From the cell containing the given text, extract its center point as (X, Y) coordinate. 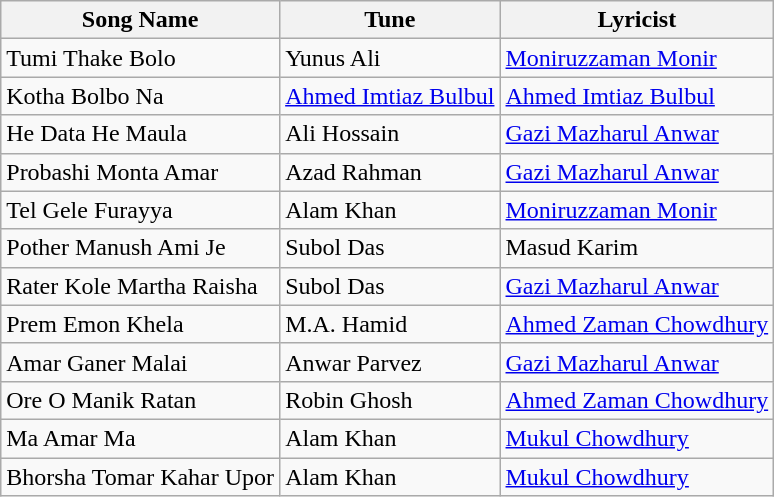
Ore O Manik Ratan (140, 400)
Lyricist (637, 20)
M.A. Hamid (390, 324)
Ma Amar Ma (140, 438)
He Data He Maula (140, 134)
Kotha Bolbo Na (140, 96)
Yunus Ali (390, 58)
Tel Gele Furayya (140, 210)
Masud Karim (637, 248)
Tumi Thake Bolo (140, 58)
Song Name (140, 20)
Amar Ganer Malai (140, 362)
Pother Manush Ami Je (140, 248)
Ali Hossain (390, 134)
Tune (390, 20)
Probashi Monta Amar (140, 172)
Prem Emon Khela (140, 324)
Anwar Parvez (390, 362)
Robin Ghosh (390, 400)
Azad Rahman (390, 172)
Bhorsha Tomar Kahar Upor (140, 477)
Rater Kole Martha Raisha (140, 286)
